Detect which cell encompasses the target text, then output its (x, y) center coordinate. 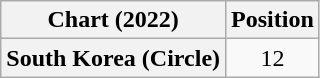
Chart (2022) (114, 20)
Position (273, 20)
South Korea (Circle) (114, 58)
12 (273, 58)
